Scan for the cell matching the given text and deliver its [x, y] coordinate at center. 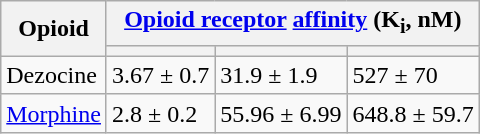
55.96 ± 6.99 [281, 113]
2.8 ± 0.2 [160, 113]
527 ± 70 [413, 75]
31.9 ± 1.9 [281, 75]
Dezocine [54, 75]
Opioid receptor affinity (Ki, nM) [292, 23]
648.8 ± 59.7 [413, 113]
3.67 ± 0.7 [160, 75]
Opioid [54, 28]
Morphine [54, 113]
